Extract the [x, y] coordinate from the center of the cell holding the provided text.  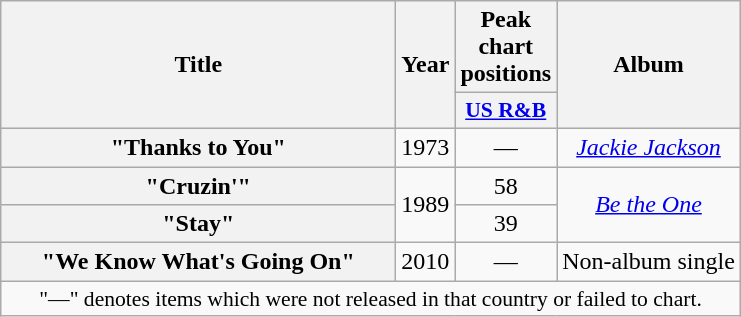
Peak chart positions [506, 47]
"Thanks to You" [198, 147]
"Stay" [198, 224]
"We Know What's Going On" [198, 262]
Jackie Jackson [649, 147]
US R&B [506, 111]
2010 [426, 262]
Title [198, 65]
1973 [426, 147]
"Cruzin'" [198, 185]
1989 [426, 204]
"—" denotes items which were not released in that country or failed to chart. [371, 299]
58 [506, 185]
Year [426, 65]
Non-album single [649, 262]
Be the One [649, 204]
Album [649, 65]
39 [506, 224]
